Scan for the cell matching the given text and deliver its [x, y] coordinate at center. 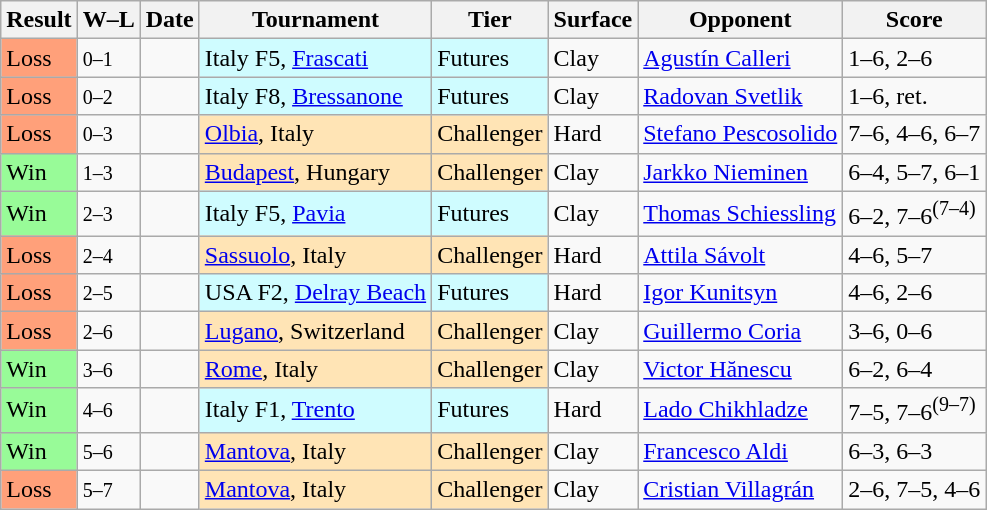
Italy F1, Trento [315, 410]
4–6, 5–7 [914, 255]
1–3 [108, 172]
3–6 [108, 369]
2–5 [108, 293]
Francesco Aldi [740, 451]
USA F2, Delray Beach [315, 293]
5–7 [108, 489]
2–4 [108, 255]
Opponent [740, 20]
2–6, 7–5, 4–6 [914, 489]
Result [39, 20]
5–6 [108, 451]
Stefano Pescosolido [740, 134]
Italy F5, Frascati [315, 58]
Tournament [315, 20]
Lado Chikhladze [740, 410]
6–2, 6–4 [914, 369]
2–3 [108, 214]
Score [914, 20]
0–3 [108, 134]
4–6, 2–6 [914, 293]
Cristian Villagrán [740, 489]
Tier [490, 20]
0–2 [108, 96]
Radovan Svetlik [740, 96]
Italy F8, Bressanone [315, 96]
Sassuolo, Italy [315, 255]
7–5, 7–6(9–7) [914, 410]
Surface [593, 20]
6–3, 6–3 [914, 451]
3–6, 0–6 [914, 331]
Agustín Calleri [740, 58]
Attila Sávolt [740, 255]
W–L [108, 20]
Date [170, 20]
Olbia, Italy [315, 134]
4–6 [108, 410]
7–6, 4–6, 6–7 [914, 134]
Rome, Italy [315, 369]
Budapest, Hungary [315, 172]
0–1 [108, 58]
Thomas Schiessling [740, 214]
Lugano, Switzerland [315, 331]
1–6, 2–6 [914, 58]
1–6, ret. [914, 96]
Victor Hănescu [740, 369]
2–6 [108, 331]
Jarkko Nieminen [740, 172]
Igor Kunitsyn [740, 293]
6–2, 7–6(7–4) [914, 214]
Guillermo Coria [740, 331]
6–4, 5–7, 6–1 [914, 172]
Italy F5, Pavia [315, 214]
